For the text-containing cell, return its midpoint in (X, Y) coordinate format. 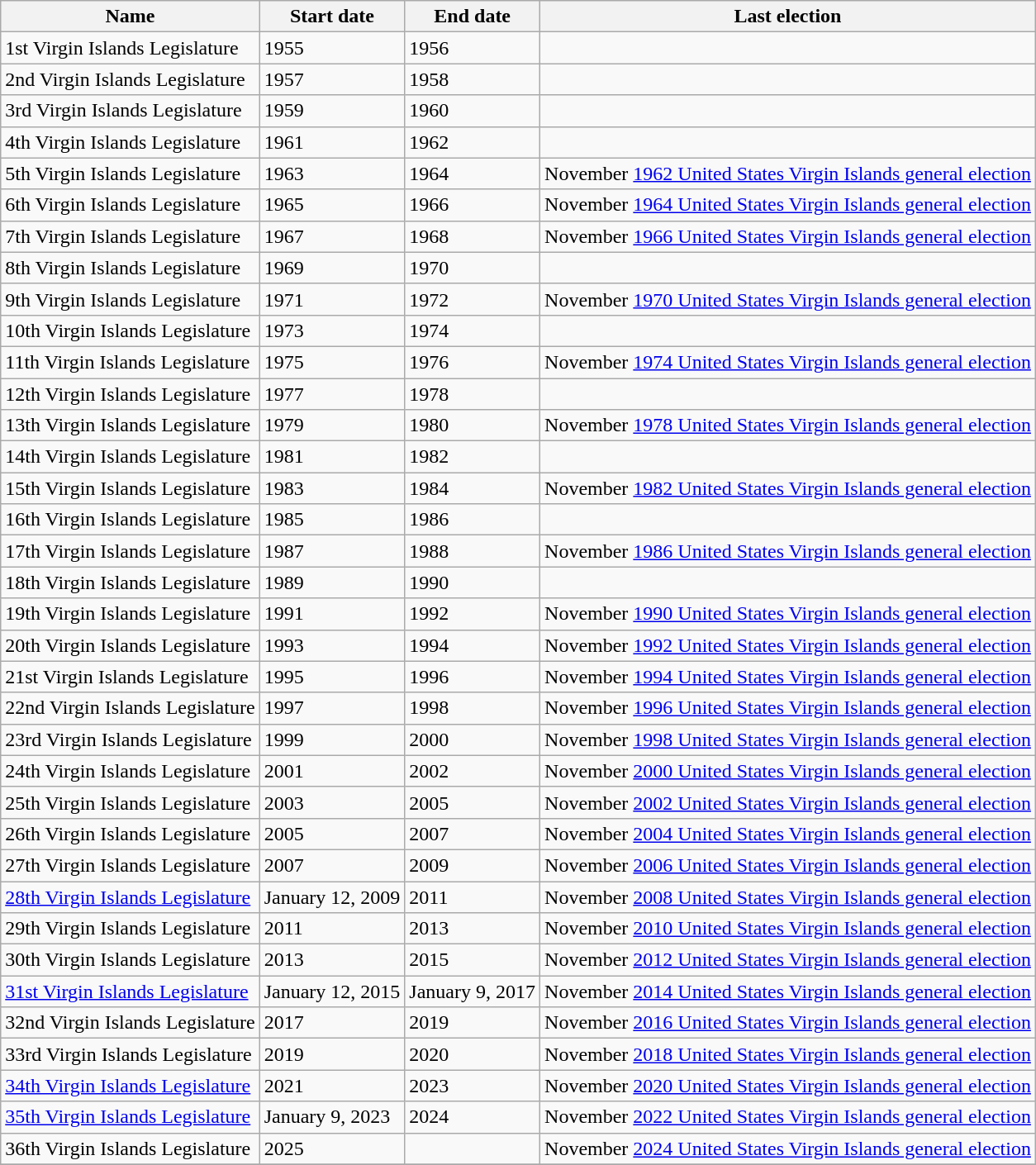
January 12, 2015 (332, 991)
1972 (473, 299)
33rd Virgin Islands Legislature (131, 1054)
2017 (332, 1023)
1969 (332, 268)
1992 (473, 614)
20th Virgin Islands Legislature (131, 645)
Start date (332, 17)
2003 (332, 802)
29th Virgin Islands Legislature (131, 929)
2015 (473, 960)
2009 (473, 865)
1999 (332, 739)
1989 (332, 582)
1991 (332, 614)
16th Virgin Islands Legislature (131, 520)
November 1992 United States Virgin Islands general election (788, 645)
2000 (473, 739)
25th Virgin Islands Legislature (131, 802)
1956 (473, 48)
November 1962 United States Virgin Islands general election (788, 174)
1971 (332, 299)
1990 (473, 582)
13th Virgin Islands Legislature (131, 426)
1997 (332, 708)
27th Virgin Islands Legislature (131, 865)
1975 (332, 362)
January 9, 2023 (332, 1117)
1988 (473, 551)
November 2008 United States Virgin Islands general election (788, 896)
1968 (473, 236)
2025 (332, 1148)
1998 (473, 708)
1974 (473, 330)
1984 (473, 488)
2021 (332, 1086)
6th Virgin Islands Legislature (131, 205)
November 1970 United States Virgin Islands general election (788, 299)
3rd Virgin Islands Legislature (131, 111)
1993 (332, 645)
31st Virgin Islands Legislature (131, 991)
1985 (332, 520)
2020 (473, 1054)
1994 (473, 645)
November 1964 United States Virgin Islands general election (788, 205)
November 1974 United States Virgin Islands general election (788, 362)
November 2004 United States Virgin Islands general election (788, 834)
End date (473, 17)
November 1994 United States Virgin Islands general election (788, 677)
1970 (473, 268)
21st Virgin Islands Legislature (131, 677)
1995 (332, 677)
10th Virgin Islands Legislature (131, 330)
November 2016 United States Virgin Islands general election (788, 1023)
15th Virgin Islands Legislature (131, 488)
1967 (332, 236)
11th Virgin Islands Legislature (131, 362)
1982 (473, 457)
4th Virgin Islands Legislature (131, 142)
17th Virgin Islands Legislature (131, 551)
1996 (473, 677)
2023 (473, 1086)
1962 (473, 142)
18th Virgin Islands Legislature (131, 582)
November 1990 United States Virgin Islands general election (788, 614)
Last election (788, 17)
November 2024 United States Virgin Islands general election (788, 1148)
1987 (332, 551)
22nd Virgin Islands Legislature (131, 708)
November 2022 United States Virgin Islands general election (788, 1117)
1957 (332, 79)
30th Virgin Islands Legislature (131, 960)
November 1978 United States Virgin Islands general election (788, 426)
November 1986 United States Virgin Islands general election (788, 551)
November 2020 United States Virgin Islands general election (788, 1086)
1st Virgin Islands Legislature (131, 48)
November 2006 United States Virgin Islands general election (788, 865)
Name (131, 17)
1983 (332, 488)
28th Virgin Islands Legislature (131, 896)
1973 (332, 330)
1960 (473, 111)
32nd Virgin Islands Legislature (131, 1023)
November 1998 United States Virgin Islands general election (788, 739)
1958 (473, 79)
1966 (473, 205)
November 2012 United States Virgin Islands general election (788, 960)
2024 (473, 1117)
November 2014 United States Virgin Islands general election (788, 991)
November 1982 United States Virgin Islands general election (788, 488)
7th Virgin Islands Legislature (131, 236)
19th Virgin Islands Legislature (131, 614)
1955 (332, 48)
2nd Virgin Islands Legislature (131, 79)
January 12, 2009 (332, 896)
23rd Virgin Islands Legislature (131, 739)
5th Virgin Islands Legislature (131, 174)
24th Virgin Islands Legislature (131, 771)
1965 (332, 205)
November 1996 United States Virgin Islands general election (788, 708)
2001 (332, 771)
November 2000 United States Virgin Islands general election (788, 771)
November 2018 United States Virgin Islands general election (788, 1054)
1977 (332, 394)
34th Virgin Islands Legislature (131, 1086)
36th Virgin Islands Legislature (131, 1148)
8th Virgin Islands Legislature (131, 268)
November 2002 United States Virgin Islands general election (788, 802)
1981 (332, 457)
9th Virgin Islands Legislature (131, 299)
1964 (473, 174)
1979 (332, 426)
1976 (473, 362)
January 9, 2017 (473, 991)
2002 (473, 771)
1978 (473, 394)
1980 (473, 426)
12th Virgin Islands Legislature (131, 394)
1959 (332, 111)
35th Virgin Islands Legislature (131, 1117)
1986 (473, 520)
14th Virgin Islands Legislature (131, 457)
November 2010 United States Virgin Islands general election (788, 929)
1963 (332, 174)
1961 (332, 142)
26th Virgin Islands Legislature (131, 834)
November 1966 United States Virgin Islands general election (788, 236)
